Extract the [x, y] coordinate from the center of the cell holding the provided text.  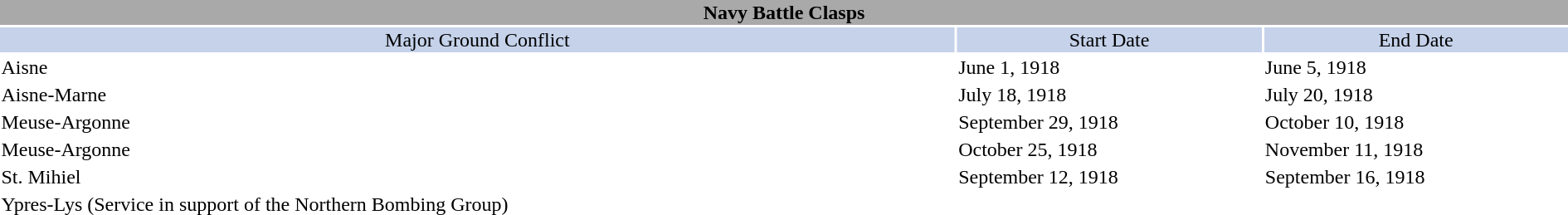
September 12, 1918 [1110, 177]
September 16, 1918 [1415, 177]
Start Date [1110, 40]
September 29, 1918 [1110, 122]
Major Ground Conflict [478, 40]
November 11, 1918 [1415, 149]
July 20, 1918 [1415, 95]
October 10, 1918 [1415, 122]
October 25, 1918 [1110, 149]
July 18, 1918 [1110, 95]
St. Mihiel [478, 177]
June 1, 1918 [1110, 67]
Aisne-Marne [478, 95]
Aisne [478, 67]
End Date [1415, 40]
Navy Battle Clasps [784, 12]
June 5, 1918 [1415, 67]
